Locate the cell with the specified text and output its [x, y] center coordinate. 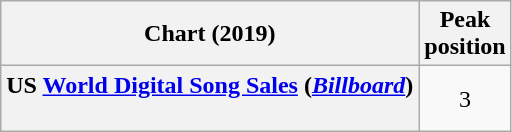
Chart (2019) [210, 34]
3 [465, 98]
Peakposition [465, 34]
US World Digital Song Sales (Billboard) [210, 98]
